Detect which cell encompasses the target text, then output its [X, Y] center coordinate. 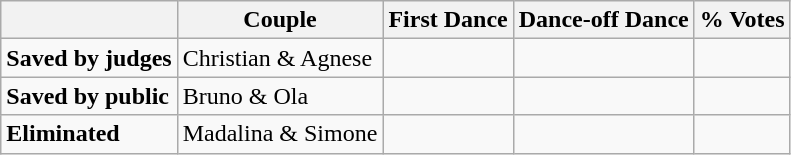
Christian & Agnese [280, 58]
Dance-off Dance [604, 20]
Saved by judges [89, 58]
Madalina & Simone [280, 134]
Saved by public [89, 96]
Eliminated [89, 134]
% Votes [742, 20]
First Dance [448, 20]
Bruno & Ola [280, 96]
Couple [280, 20]
